Capture the cell that displays the provided text and extract its (X, Y) central coordinate. 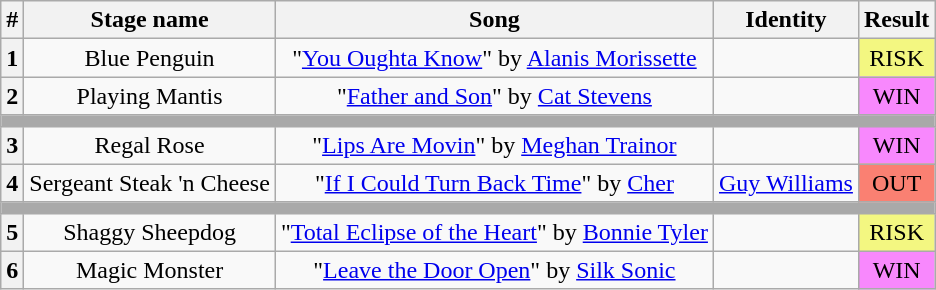
"If I Could Turn Back Time" by Cher (494, 183)
Shaggy Sheepdog (150, 232)
Magic Monster (150, 270)
"Leave the Door Open" by Silk Sonic (494, 270)
"Lips Are Movin" by Meghan Trainor (494, 145)
# (12, 20)
Guy Williams (786, 183)
Identity (786, 20)
Stage name (150, 20)
Song (494, 20)
Result (896, 20)
"Father and Son" by Cat Stevens (494, 96)
Regal Rose (150, 145)
1 (12, 58)
5 (12, 232)
"Total Eclipse of the Heart" by Bonnie Tyler (494, 232)
OUT (896, 183)
4 (12, 183)
Sergeant Steak 'n Cheese (150, 183)
3 (12, 145)
Blue Penguin (150, 58)
6 (12, 270)
Playing Mantis (150, 96)
"You Oughta Know" by Alanis Morissette (494, 58)
2 (12, 96)
